From the cell containing the given text, extract its center point as [X, Y] coordinate. 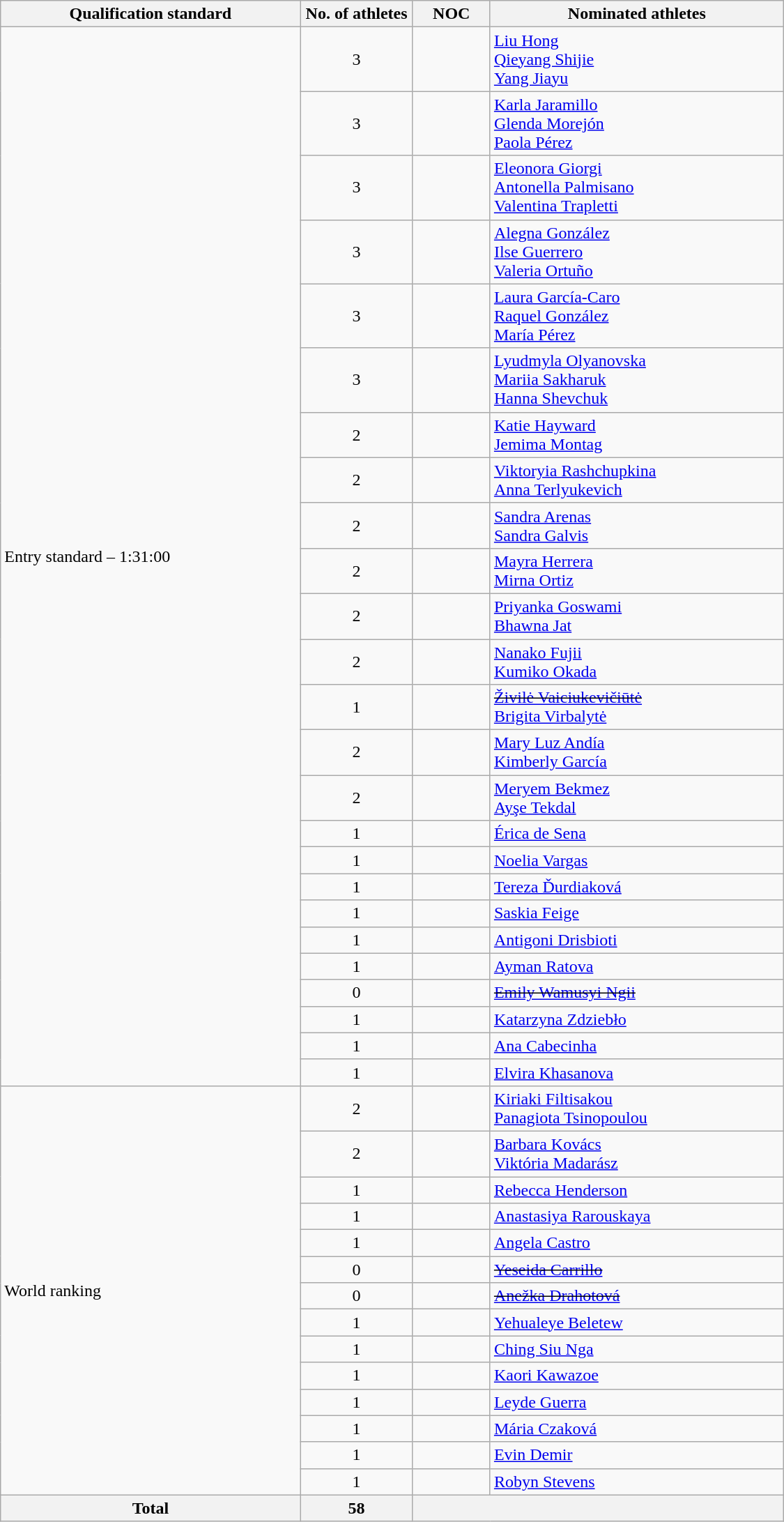
Mária Czaková [637, 1429]
Leyde Guerra [637, 1402]
Angela Castro [637, 1243]
Qualification standard [151, 14]
Ayman Ratova [637, 966]
Karla JaramilloGlenda MorejónPaola Pérez [637, 123]
Katarzyna Zdziebło [637, 1019]
Katie HaywardJemima Montag [637, 435]
Érica de Sena [637, 834]
Emily Wamusyi Ngii [637, 993]
Anežka Drahotová [637, 1296]
No. of athletes [357, 14]
Priyanka GoswamiBhawna Jat [637, 616]
NOC [452, 14]
Nanako FujiiKumiko Okada [637, 661]
Ching Siu Nga [637, 1349]
Rebecca Henderson [637, 1190]
Sandra ArenasSandra Galvis [637, 526]
Mayra HerreraMirna Ortiz [637, 570]
Tereza Ďurdiaková [637, 887]
Mary Luz AndíaKimberly García [637, 753]
Ana Cabecinha [637, 1046]
Anastasiya Rarouskaya [637, 1217]
Entry standard – 1:31:00 [151, 556]
Yeseida Carrillo [637, 1270]
Laura García-CaroRaquel GonzálezMaría Pérez [637, 316]
Kaori Kawazoe [637, 1376]
World ranking [151, 1290]
Saskia Feige [637, 913]
Yehualeye Beletew [637, 1323]
Robyn Stevens [637, 1482]
Viktoryia RashchupkinaAnna Terlyukevich [637, 480]
Eleonora GiorgiAntonella PalmisanoValentina Trapletti [637, 188]
Noelia Vargas [637, 860]
Alegna GonzálezIlse GuerreroValeria Ortuño [637, 252]
Evin Demir [637, 1455]
Liu HongQieyang ShijieYang Jiayu [637, 59]
Total [151, 1508]
58 [357, 1508]
Kiriaki FiltisakouPanagiota Tsinopoulou [637, 1109]
Meryem BekmezAyşe Tekdal [637, 798]
Nominated athletes [637, 14]
Elvira Khasanova [637, 1072]
Barbara KovácsViktória Madarász [637, 1153]
Antigoni Drisbioti [637, 940]
Lyudmyla OlyanovskaMariia SakharukHanna Shevchuk [637, 380]
Živilė Vaiciukevičiūtė Brigita Virbalytė [637, 707]
